Capture the cell that displays the provided text and extract its (x, y) central coordinate. 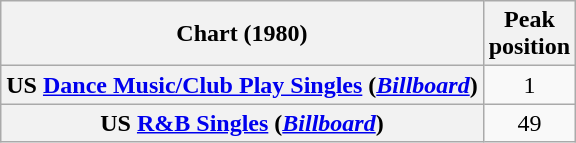
49 (529, 123)
1 (529, 85)
Peakposition (529, 34)
Chart (1980) (242, 34)
US Dance Music/Club Play Singles (Billboard) (242, 85)
US R&B Singles (Billboard) (242, 123)
